Output the [X, Y] coordinate of the center of the cell containing the given text.  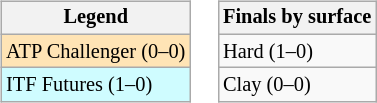
ITF Futures (1–0) [96, 85]
Hard (1–0) [297, 51]
Clay (0–0) [297, 85]
ATP Challenger (0–0) [96, 51]
Legend [96, 18]
Finals by surface [297, 18]
